Identify which cell holds the provided text, then report its [X, Y] central coordinate. 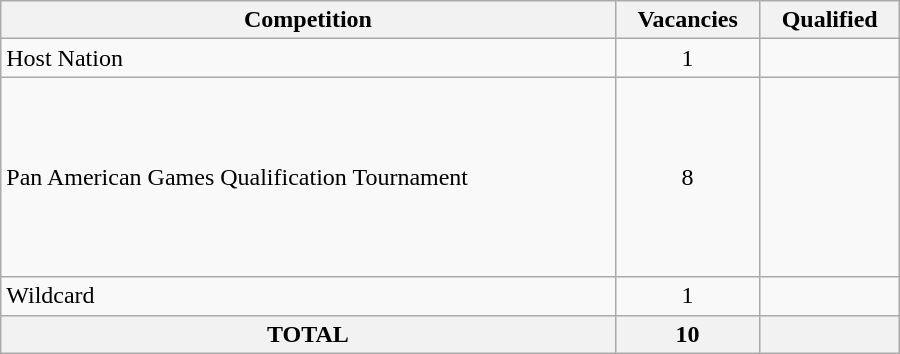
Pan American Games Qualification Tournament [308, 177]
8 [688, 177]
TOTAL [308, 334]
10 [688, 334]
Qualified [830, 20]
Vacancies [688, 20]
Competition [308, 20]
Wildcard [308, 296]
Host Nation [308, 58]
